Find where the given text appears and provide that cell's center as (X, Y) coordinate. 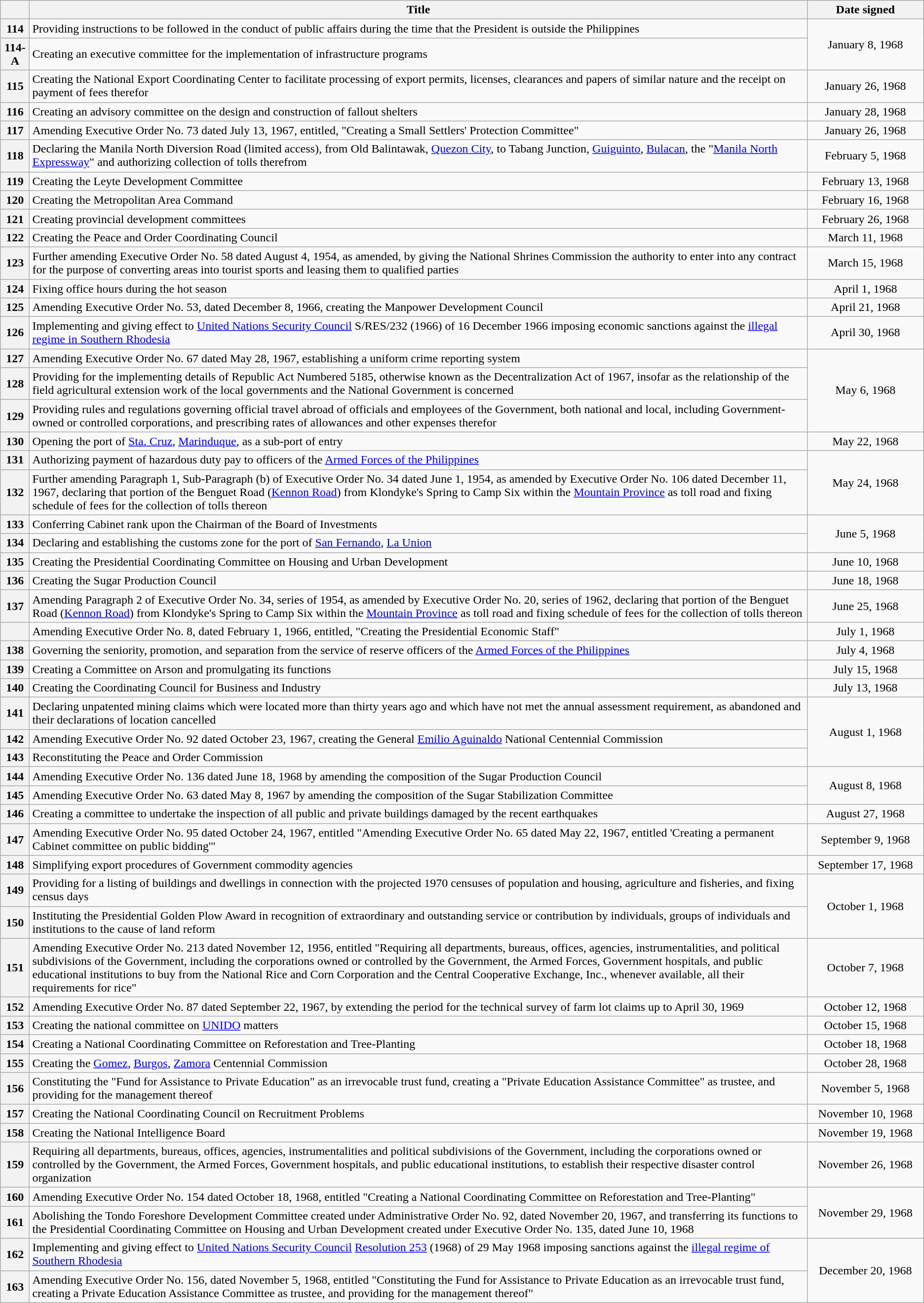
Amending Executive Order No. 8, dated February 1, 1966, entitled, "Creating the Presidential Economic Staff" (419, 631)
140 (15, 688)
157 (15, 1114)
127 (15, 358)
123 (15, 263)
Creating the National Intelligence Board (419, 1133)
February 16, 1968 (865, 200)
141 (15, 714)
153 (15, 1025)
146 (15, 814)
November 26, 1968 (865, 1165)
Conferring Cabinet rank upon the Chairman of the Board of Investments (419, 524)
October 28, 1968 (865, 1063)
Opening the port of Sta. Cruz, Marinduque, as a sub-port of entry (419, 441)
Providing instructions to be followed in the conduct of public affairs during the time that the President is outside the Philippines (419, 29)
Creating the Gomez, Burgos, Zamora Centennial Commission (419, 1063)
163 (15, 1286)
122 (15, 237)
June 10, 1968 (865, 562)
September 9, 1968 (865, 839)
117 (15, 130)
November 5, 1968 (865, 1089)
February 5, 1968 (865, 156)
September 17, 1968 (865, 865)
Amending Executive Order No. 53, dated December 8, 1966, creating the Manpower Development Council (419, 307)
137 (15, 606)
144 (15, 776)
147 (15, 839)
January 8, 1968 (865, 44)
121 (15, 219)
136 (15, 580)
138 (15, 650)
July 13, 1968 (865, 688)
November 10, 1968 (865, 1114)
June 25, 1968 (865, 606)
125 (15, 307)
August 27, 1968 (865, 814)
November 19, 1968 (865, 1133)
155 (15, 1063)
114 (15, 29)
126 (15, 333)
November 29, 1968 (865, 1213)
April 21, 1968 (865, 307)
August 1, 1968 (865, 732)
132 (15, 492)
April 1, 1968 (865, 289)
May 22, 1968 (865, 441)
March 15, 1968 (865, 263)
Date signed (865, 10)
119 (15, 181)
Declaring and establishing the customs zone for the port of San Fernando, La Union (419, 543)
154 (15, 1044)
October 7, 1968 (865, 967)
Creating the National Coordinating Council on Recruitment Problems (419, 1114)
October 1, 1968 (865, 906)
152 (15, 1006)
January 28, 1968 (865, 112)
124 (15, 289)
150 (15, 922)
Amending Executive Order No. 154 dated October 18, 1968, entitled "Creating a National Coordinating Committee on Reforestation and Tree-Planting" (419, 1197)
145 (15, 795)
Creating provincial development committees (419, 219)
Amending Executive Order No. 92 dated October 23, 1967, creating the General Emilio Aguinaldo National Centennial Commission (419, 739)
143 (15, 758)
Authorizing payment of hazardous duty pay to officers of the Armed Forces of the Philippines (419, 460)
August 8, 1968 (865, 786)
December 20, 1968 (865, 1270)
Creating a National Coordinating Committee on Reforestation and Tree-Planting (419, 1044)
Amending Executive Order No. 136 dated June 18, 1968 by amending the composition of the Sugar Production Council (419, 776)
134 (15, 543)
October 12, 1968 (865, 1006)
160 (15, 1197)
159 (15, 1165)
Creating an advisory committee on the design and construction of fallout shelters (419, 112)
Creating the Metropolitan Area Command (419, 200)
Amending Executive Order No. 87 dated September 22, 1967, by extending the period for the technical survey of farm lot claims up to April 30, 1969 (419, 1006)
Amending Executive Order No. 67 dated May 28, 1967, establishing a uniform crime reporting system (419, 358)
116 (15, 112)
February 26, 1968 (865, 219)
October 15, 1968 (865, 1025)
120 (15, 200)
July 4, 1968 (865, 650)
Simplifying export procedures of Government commodity agencies (419, 865)
July 1, 1968 (865, 631)
March 11, 1968 (865, 237)
156 (15, 1089)
Amending Executive Order No. 73 dated July 13, 1967, entitled, "Creating a Small Settlers' Protection Committee" (419, 130)
130 (15, 441)
May 24, 1968 (865, 483)
Governing the seniority, promotion, and separation from the service of reserve officers of the Armed Forces of the Philippines (419, 650)
149 (15, 890)
131 (15, 460)
October 18, 1968 (865, 1044)
Creating the Leyte Development Committee (419, 181)
Creating the Peace and Order Coordinating Council (419, 237)
Title (419, 10)
142 (15, 739)
Creating the Sugar Production Council (419, 580)
139 (15, 669)
148 (15, 865)
April 30, 1968 (865, 333)
Creating an executive committee for the implementation of infrastructure programs (419, 54)
Reconstituting the Peace and Order Commission (419, 758)
July 15, 1968 (865, 669)
Creating the Coordinating Council for Business and Industry (419, 688)
161 (15, 1222)
Creating a committee to undertake the inspection of all public and private buildings damaged by the recent earthquakes (419, 814)
158 (15, 1133)
Creating a Committee on Arson and promulgating its functions (419, 669)
May 6, 1968 (865, 390)
114-A (15, 54)
Creating the Presidential Coordinating Committee on Housing and Urban Development (419, 562)
June 18, 1968 (865, 580)
115 (15, 86)
Amending Executive Order No. 63 dated May 8, 1967 by amending the composition of the Sugar Stabilization Committee (419, 795)
February 13, 1968 (865, 181)
118 (15, 156)
151 (15, 967)
133 (15, 524)
June 5, 1968 (865, 534)
129 (15, 416)
162 (15, 1255)
Fixing office hours during the hot season (419, 289)
Creating the national committee on UNIDO matters (419, 1025)
128 (15, 384)
135 (15, 562)
